Provide the [X, Y] coordinate of the cell's center where the given text is located.  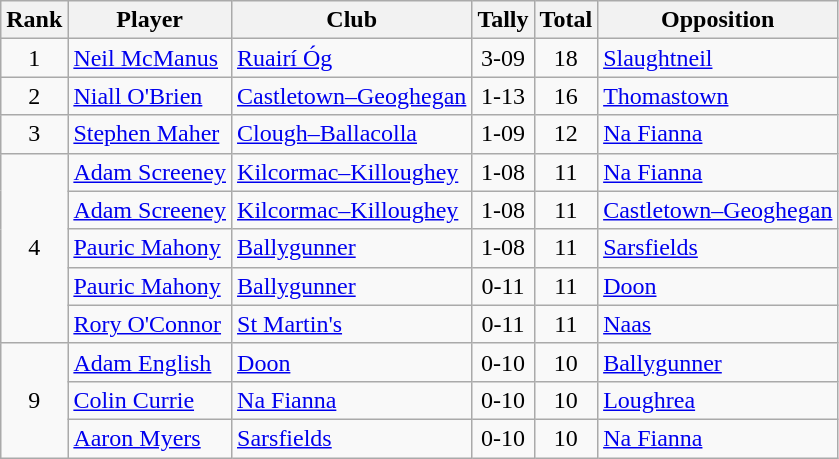
2 [34, 96]
Ruairí Óg [352, 58]
Aaron Myers [150, 438]
Rory O'Connor [150, 324]
3 [34, 134]
Neil McManus [150, 58]
1-09 [503, 134]
Total [566, 20]
Colin Currie [150, 400]
Player [150, 20]
Naas [718, 324]
4 [34, 248]
16 [566, 96]
1-13 [503, 96]
Opposition [718, 20]
18 [566, 58]
12 [566, 134]
Clough–Ballacolla [352, 134]
9 [34, 400]
Club [352, 20]
Loughrea [718, 400]
Stephen Maher [150, 134]
1 [34, 58]
Thomastown [718, 96]
Niall O'Brien [150, 96]
St Martin's [352, 324]
Rank [34, 20]
Adam English [150, 362]
Slaughtneil [718, 58]
3-09 [503, 58]
Tally [503, 20]
